Output the (x, y) coordinate of the center of the cell containing the given text.  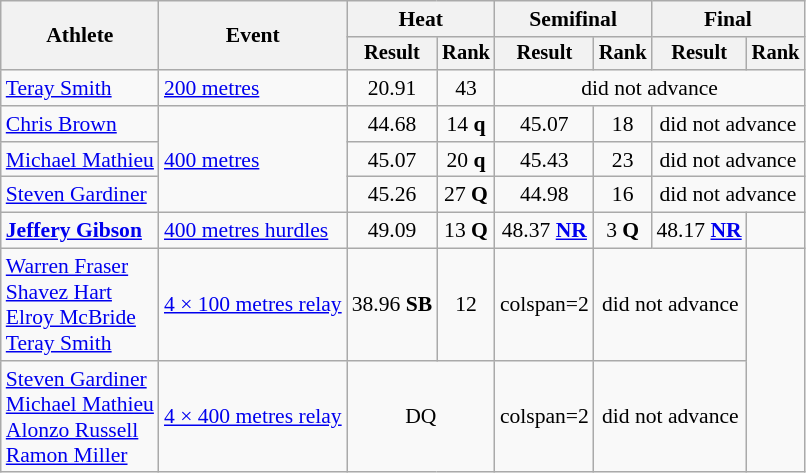
400 metres hurdles (253, 231)
44.98 (544, 195)
Teray Smith (80, 88)
49.09 (392, 231)
38.96 SB (392, 305)
Michael Mathieu (80, 160)
Chris Brown (80, 124)
27 Q (466, 195)
DQ (421, 417)
Athlete (80, 36)
4 × 100 metres relay (253, 305)
48.17 NR (698, 231)
45.43 (544, 160)
4 × 400 metres relay (253, 417)
Warren FraserShavez HartElroy McBrideTeray Smith (80, 305)
Steven Gardiner (80, 195)
16 (623, 195)
20.91 (392, 88)
18 (623, 124)
23 (623, 160)
48.37 NR (544, 231)
Semifinal (574, 19)
13 Q (466, 231)
12 (466, 305)
44.68 (392, 124)
Event (253, 36)
43 (466, 88)
20 q (466, 160)
400 metres (253, 160)
14 q (466, 124)
45.26 (392, 195)
Heat (421, 19)
Final (728, 19)
3 Q (623, 231)
200 metres (253, 88)
Steven GardinerMichael MathieuAlonzo RussellRamon Miller (80, 417)
Jeffery Gibson (80, 231)
